Return the (X, Y) coordinate for the center point of the cell that contains the specified text.  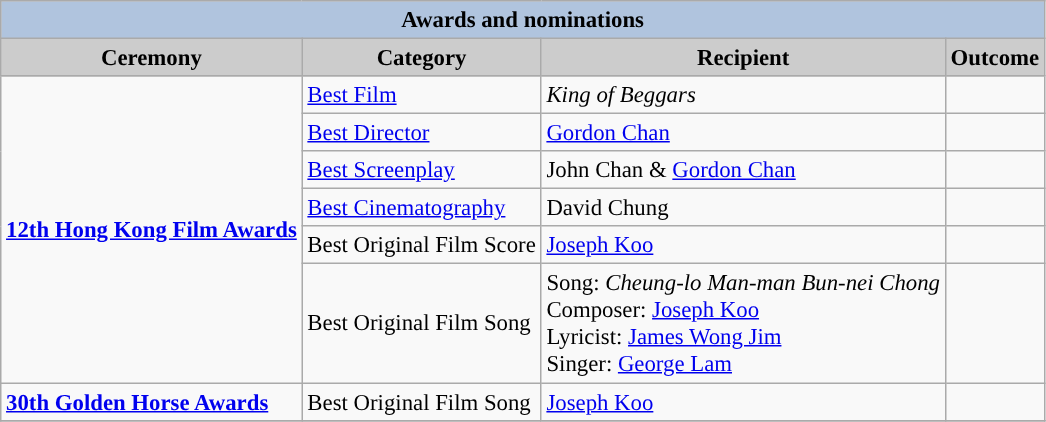
Awards and nominations (523, 20)
King of Beggars (743, 95)
Outcome (994, 58)
Gordon Chan (743, 133)
Category (422, 58)
Recipient (743, 58)
Song: Cheung-lo Man-man Bun-nei ChongComposer: Joseph Koo Lyricist: James Wong Jim Singer: George Lam (743, 324)
Best Film (422, 95)
30th Golden Horse Awards (152, 402)
12th Hong Kong Film Awards (152, 230)
John Chan & Gordon Chan (743, 170)
Best Director (422, 133)
Best Screenplay (422, 170)
Ceremony (152, 58)
David Chung (743, 208)
Best Cinematography (422, 208)
Best Original Film Score (422, 245)
